For the text-containing cell, return its midpoint in (x, y) coordinate format. 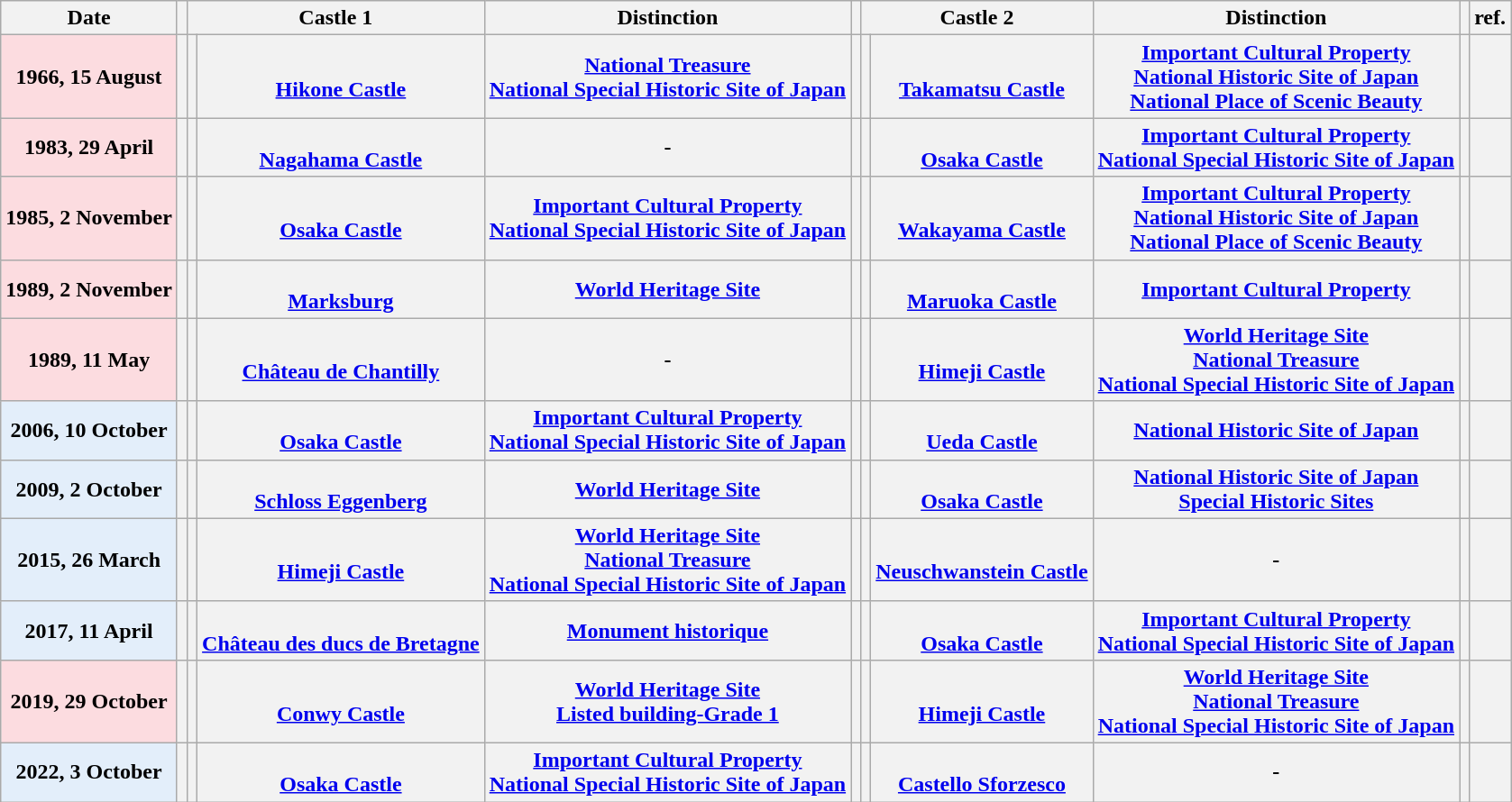
Château de Chantilly (341, 360)
Neuschwanstein Castle (982, 560)
Château des ducs de Bretagne (341, 631)
1983, 29 April (89, 148)
Castello Sforzesco (982, 771)
National TreasureNational Special Historic Site of Japan (667, 77)
Castle 2 (977, 18)
Monument historique (667, 631)
Marksburg (341, 288)
2006, 10 October (89, 431)
Maruoka Castle (982, 288)
Important Cultural Property (1276, 288)
World Heritage SiteListed building-Grade 1 (667, 701)
2019, 29 October (89, 701)
Date (89, 18)
Schloss Eggenberg (341, 488)
ref. (1490, 18)
2022, 3 October (89, 771)
Ueda Castle (982, 431)
Nagahama Castle (341, 148)
National Historic Site of JapanSpecial Historic Sites (1276, 488)
2017, 11 April (89, 631)
Takamatsu Castle (982, 77)
2009, 2 October (89, 488)
2015, 26 March (89, 560)
Wakayama Castle (982, 218)
1989, 2 November (89, 288)
1989, 11 May (89, 360)
Castle 1 (336, 18)
National Historic Site of Japan (1276, 431)
1985, 2 November (89, 218)
Hikone Castle (341, 77)
Conwy Castle (341, 701)
1966, 15 August (89, 77)
